Extract the [X, Y] coordinate from the center of the cell holding the provided text.  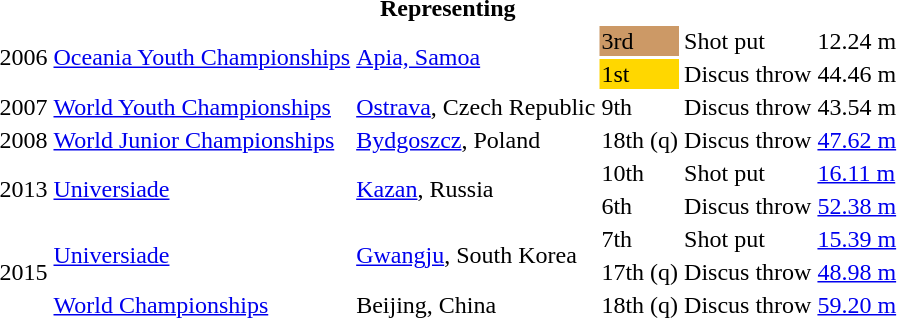
18th (q) [640, 140]
9th [640, 107]
Bydgoszcz, Poland [476, 140]
Kazan, Russia [476, 190]
17th (q) [640, 272]
Ostrava, Czech Republic [476, 107]
Apia, Samoa [476, 58]
7th [640, 239]
1st [640, 74]
Gwangju, South Korea [476, 256]
Oceania Youth Championships [202, 58]
3rd [640, 41]
World Junior Championships [202, 140]
6th [640, 206]
10th [640, 173]
World Youth Championships [202, 107]
